Provide the (x, y) coordinate of the cell's center where the given text is located.  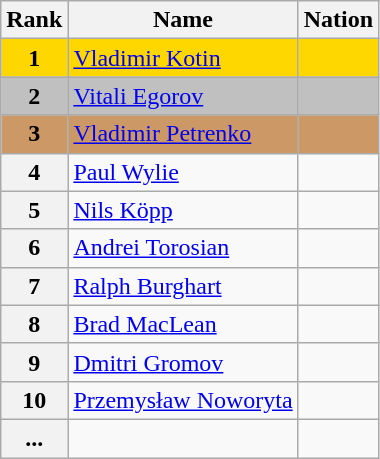
Andrei Torosian (183, 248)
7 (34, 286)
6 (34, 248)
5 (34, 210)
9 (34, 362)
Vitali Egorov (183, 96)
8 (34, 324)
Brad MacLean (183, 324)
Name (183, 20)
Paul Wylie (183, 172)
Nation (338, 20)
Rank (34, 20)
Ralph Burghart (183, 286)
Dmitri Gromov (183, 362)
Vladimir Kotin (183, 58)
Vladimir Petrenko (183, 134)
1 (34, 58)
3 (34, 134)
2 (34, 96)
10 (34, 400)
Przemysław Noworyta (183, 400)
4 (34, 172)
Nils Köpp (183, 210)
... (34, 438)
